From the cell containing the given text, extract its center point as [x, y] coordinate. 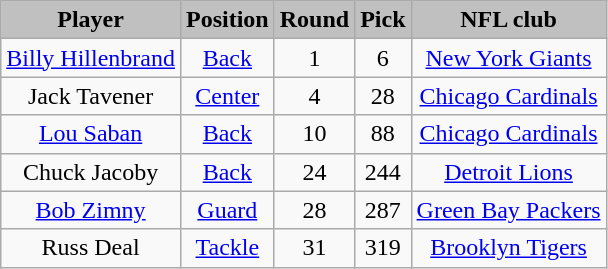
Center [227, 96]
Round [314, 20]
287 [383, 210]
1 [314, 58]
New York Giants [508, 58]
10 [314, 134]
Position [227, 20]
Green Bay Packers [508, 210]
Lou Saban [91, 134]
Billy Hillenbrand [91, 58]
NFL club [508, 20]
319 [383, 248]
Detroit Lions [508, 172]
Brooklyn Tigers [508, 248]
Tackle [227, 248]
Pick [383, 20]
31 [314, 248]
Russ Deal [91, 248]
Jack Tavener [91, 96]
244 [383, 172]
Guard [227, 210]
88 [383, 134]
Bob Zimny [91, 210]
Player [91, 20]
4 [314, 96]
24 [314, 172]
Chuck Jacoby [91, 172]
6 [383, 58]
